Return [x, y] of the center of cell containing provided text 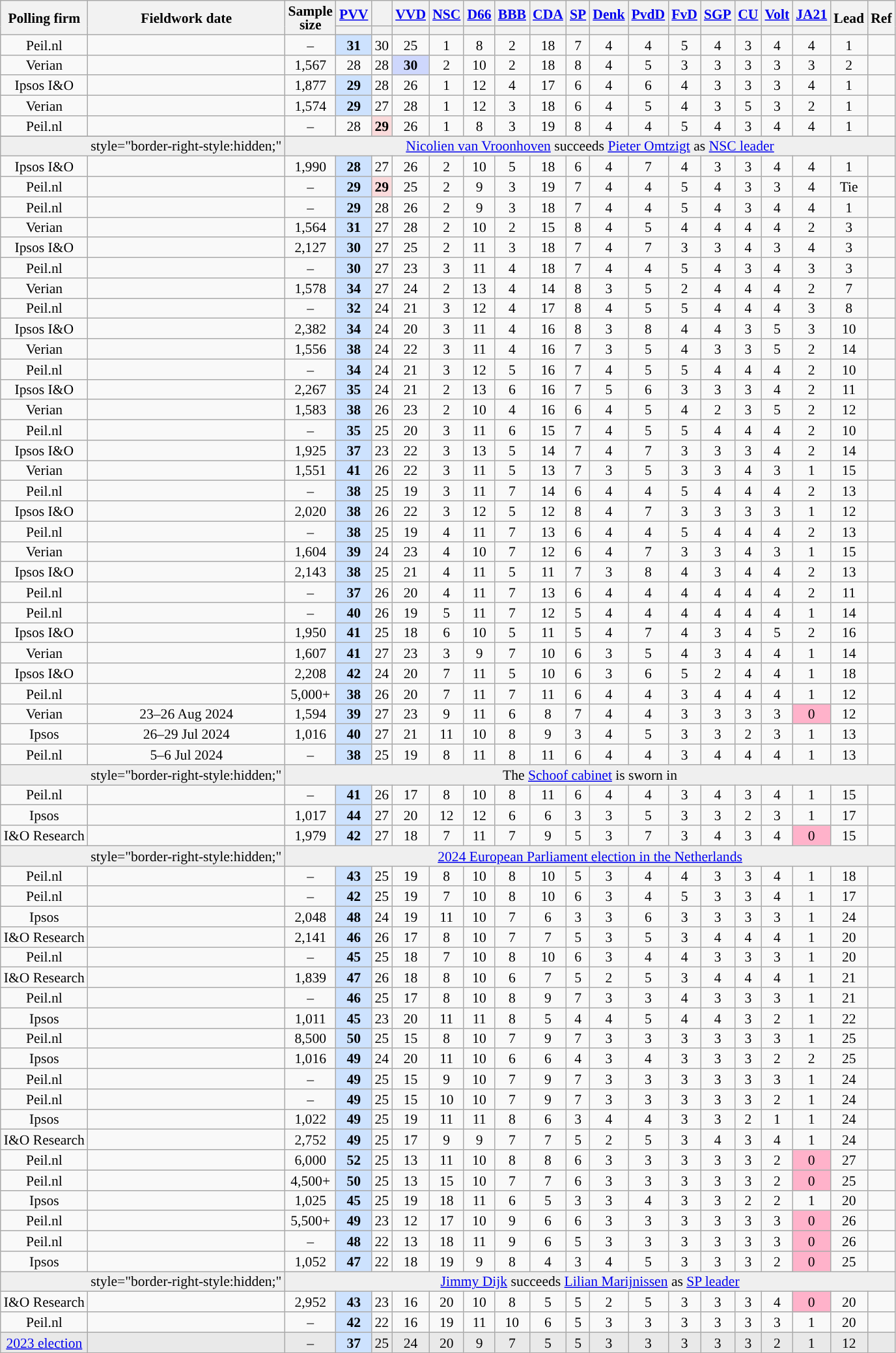
1,567 [310, 65]
Lead [849, 18]
2024 European Parliament election in the Netherlands [590, 856]
1,950 [310, 633]
2,141 [310, 937]
26–29 Jul 2024 [186, 735]
BBB [512, 13]
1,556 [310, 349]
44 [354, 816]
1,578 [310, 288]
2,048 [310, 917]
SGP [718, 13]
52 [354, 1160]
Polling firm [44, 18]
1,607 [310, 653]
2,020 [310, 511]
1,604 [310, 551]
CU [748, 13]
Volt [777, 13]
1,839 [310, 977]
D66 [479, 13]
32 [354, 309]
5,500+ [310, 1221]
1,011 [310, 1018]
Nicolien van Vroonhoven succeeds Pieter Omtzigt as NSC leader [590, 146]
1,022 [310, 1119]
PVV [354, 13]
1,583 [310, 410]
2,752 [310, 1140]
Ref [881, 18]
2,382 [310, 328]
1,877 [310, 86]
5,000+ [310, 693]
Jimmy Dijk succeeds Lilian Marijnissen as SP leader [590, 1282]
FvD [684, 13]
2,208 [310, 674]
6,000 [310, 1160]
1,564 [310, 227]
2,952 [310, 1302]
1,594 [310, 714]
SP [578, 13]
23–26 Aug 2024 [186, 714]
1,551 [310, 470]
2023 election [44, 1342]
8,500 [310, 1038]
1,990 [310, 167]
1,979 [310, 835]
2,143 [310, 572]
1,925 [310, 451]
JA21 [811, 13]
Tie [849, 186]
Fieldwork date [186, 18]
NSC [447, 13]
1,574 [310, 106]
Samplesize [310, 18]
1,025 [310, 1200]
2,267 [310, 390]
VVD [410, 13]
5–6 Jul 2024 [186, 754]
PvdD [649, 13]
CDA [548, 13]
4,500+ [310, 1180]
1,017 [310, 816]
1,052 [310, 1261]
The Schoof cabinet is sworn in [590, 775]
Denk [608, 13]
2,127 [310, 248]
